Locate the cell with the specified text and output its (x, y) center coordinate. 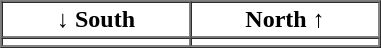
North ↑ (284, 20)
↓ South (96, 20)
